From the cell containing the given text, extract its center point as [x, y] coordinate. 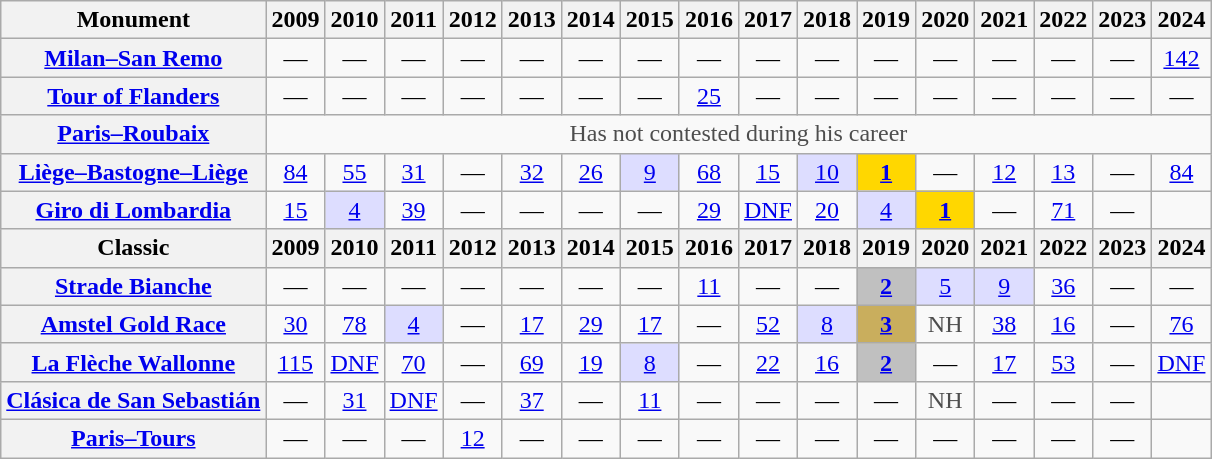
Clásica de San Sebastián [134, 400]
36 [1064, 286]
70 [414, 362]
Tour of Flanders [134, 96]
Giro di Lombardia [134, 210]
13 [1064, 172]
115 [296, 362]
19 [590, 362]
Amstel Gold Race [134, 324]
22 [768, 362]
10 [828, 172]
Liège–Bastogne–Liège [134, 172]
69 [532, 362]
Milan–San Remo [134, 58]
37 [532, 400]
53 [1064, 362]
20 [828, 210]
Monument [134, 20]
5 [946, 286]
142 [1182, 58]
39 [414, 210]
68 [708, 172]
Paris–Roubaix [134, 134]
71 [1064, 210]
Strade Bianche [134, 286]
Paris–Tours [134, 438]
78 [354, 324]
26 [590, 172]
3 [886, 324]
76 [1182, 324]
55 [354, 172]
38 [1004, 324]
Classic [134, 248]
30 [296, 324]
52 [768, 324]
La Flèche Wallonne [134, 362]
32 [532, 172]
25 [708, 96]
Has not contested during his career [738, 134]
